Locate the cell with the specified text and output its (x, y) center coordinate. 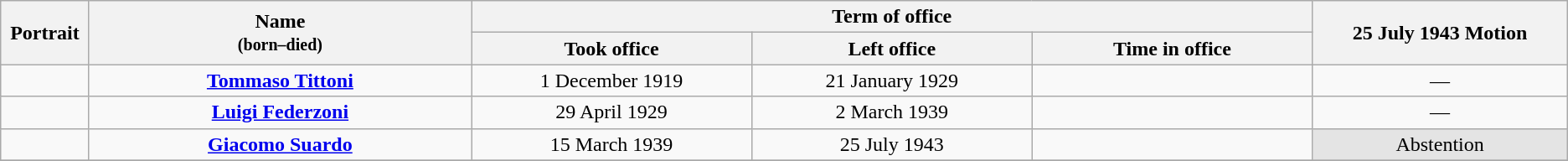
Abstention (1440, 144)
Time in office (1173, 49)
25 July 1943 (891, 144)
Term of office (892, 17)
15 March 1939 (611, 144)
Tommaso Tittoni (280, 80)
Giacomo Suardo (280, 144)
Took office (611, 49)
Left office (891, 49)
Name(born–died) (280, 33)
21 January 1929 (891, 80)
2 March 1939 (891, 112)
Luigi Federzoni (280, 112)
25 July 1943 Motion (1440, 33)
1 December 1919 (611, 80)
29 April 1929 (611, 112)
Portrait (45, 33)
